Provide the (X, Y) coordinate of the cell's center where the given text is located.  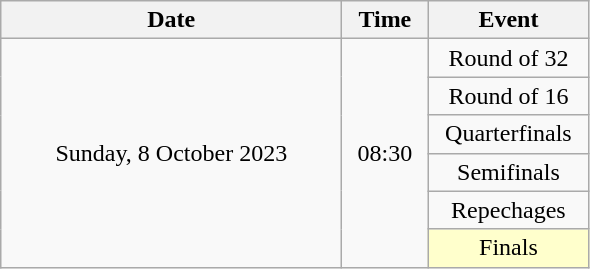
Repechages (508, 210)
Date (172, 20)
Quarterfinals (508, 134)
Round of 16 (508, 96)
08:30 (385, 153)
Round of 32 (508, 58)
Time (385, 20)
Finals (508, 248)
Sunday, 8 October 2023 (172, 153)
Semifinals (508, 172)
Event (508, 20)
